Extract the (X, Y) coordinate from the center of the cell holding the provided text.  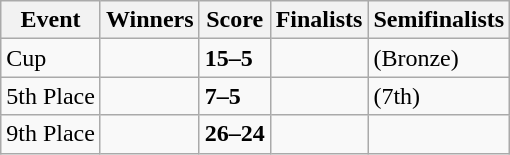
Score (234, 20)
(Bronze) (439, 58)
26–24 (234, 134)
7–5 (234, 96)
Event (51, 20)
Winners (150, 20)
Cup (51, 58)
Finalists (319, 20)
5th Place (51, 96)
9th Place (51, 134)
Semifinalists (439, 20)
(7th) (439, 96)
15–5 (234, 58)
